Scan for the cell matching the given text and deliver its (X, Y) coordinate at center. 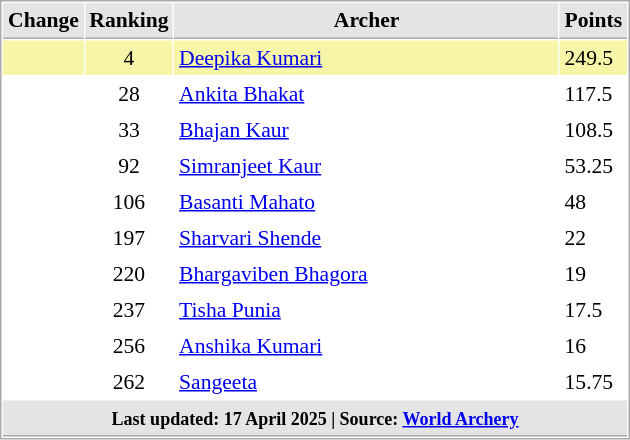
Deepika Kumari (367, 57)
Ankita Bhakat (367, 93)
Anshika Kumari (367, 345)
Sangeeta (367, 381)
117.5 (594, 93)
Bhajan Kaur (367, 129)
262 (129, 381)
53.25 (594, 165)
Last updated: 17 April 2025 | Source: World Archery (316, 418)
Points (594, 21)
17.5 (594, 309)
Bhargaviben Bhagora (367, 273)
Archer (367, 21)
16 (594, 345)
237 (129, 309)
Simranjeet Kaur (367, 165)
4 (129, 57)
106 (129, 201)
Change (44, 21)
220 (129, 273)
Basanti Mahato (367, 201)
48 (594, 201)
92 (129, 165)
19 (594, 273)
Ranking (129, 21)
15.75 (594, 381)
22 (594, 237)
33 (129, 129)
197 (129, 237)
108.5 (594, 129)
249.5 (594, 57)
Sharvari Shende (367, 237)
Tisha Punia (367, 309)
256 (129, 345)
28 (129, 93)
